From the cell containing the given text, extract its center point as [X, Y] coordinate. 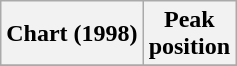
Peakposition [189, 34]
Chart (1998) [72, 34]
